Scan for the cell matching the given text and deliver its [X, Y] coordinate at center. 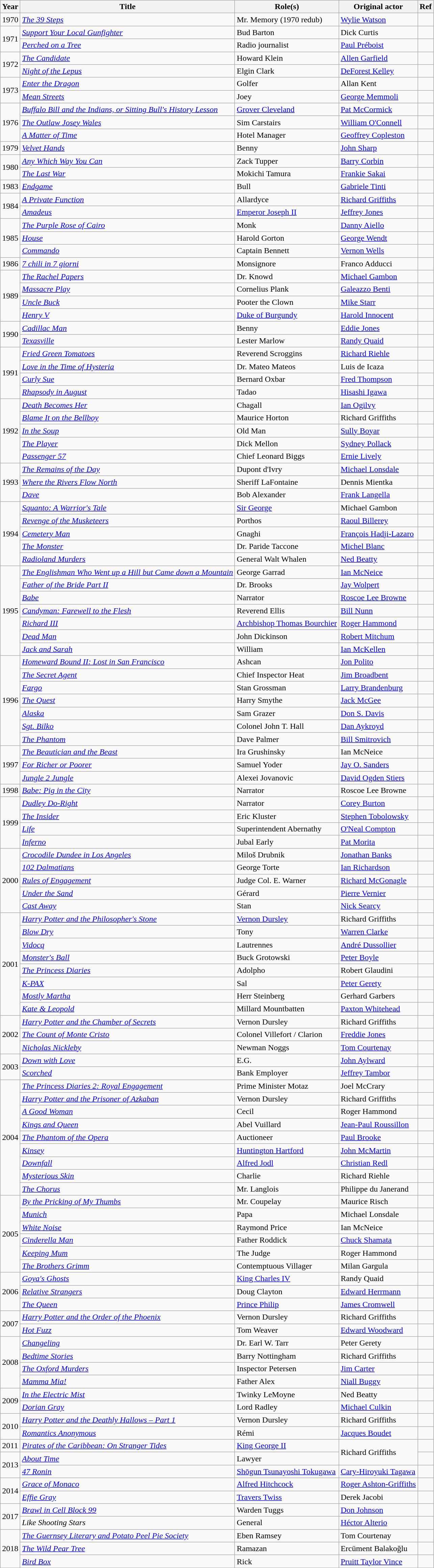
John Sharp [378, 148]
Mysterious Skin [128, 1176]
Alexei Jovanovic [287, 777]
Milan Gargula [378, 1266]
Frankie Sakai [378, 174]
Love in the Time of Hysteria [128, 366]
1973 [10, 90]
K-PAX [128, 983]
Dick Curtis [378, 32]
1992 [10, 431]
The Princess Diaries [128, 970]
Squanto: A Warrior's Tale [128, 508]
2006 [10, 1292]
Paxton Whitehead [378, 1009]
Frank Langella [378, 495]
Harry Potter and the Order of the Phoenix [128, 1317]
Superintendent Abernathy [287, 829]
Huntington Hartford [287, 1150]
Crocodile Dundee in Los Angeles [128, 855]
Jack McGee [378, 700]
The Guernsey Literary and Potato Peel Pie Society [128, 1536]
Radioland Murders [128, 559]
Elgin Clark [287, 71]
Commando [128, 251]
Christian Redl [378, 1163]
Gnaghi [287, 533]
Cemetery Man [128, 533]
DeForest Kelley [378, 71]
Franco Adducci [378, 264]
Dave Palmer [287, 739]
Dr. Paride Taccone [287, 546]
Massacre Play [128, 289]
Keeping Mum [128, 1253]
Death Becomes Her [128, 405]
Joel McCrary [378, 1086]
Bull [287, 187]
Colonel Villefort / Clarion [287, 1035]
King George II [287, 1446]
Miloš Drubnik [287, 855]
Stan Grossman [287, 688]
Pirates of the Caribbean: On Stranger Tides [128, 1446]
Scorched [128, 1073]
Blame It on the Bellboy [128, 418]
Lord Radley [287, 1407]
Role(s) [287, 7]
The Phantom [128, 739]
General [287, 1523]
1998 [10, 791]
Ian Ogilvy [378, 405]
A Private Function [128, 200]
Inferno [128, 842]
Paul Brooke [378, 1137]
Alfred Jodl [287, 1163]
Adolpho [287, 970]
Sgt. Bilko [128, 726]
2011 [10, 1446]
Dorian Gray [128, 1407]
1997 [10, 765]
Raymond Price [287, 1227]
Héctor Alterio [378, 1523]
Cornelius Plank [287, 289]
Father Roddick [287, 1240]
Allen Garfield [378, 58]
Tom Weaver [287, 1330]
Revenge of the Musketeers [128, 521]
Rhapsody in August [128, 392]
Stan [287, 906]
Allardyce [287, 200]
Jean-Paul Roussillon [378, 1124]
Bernard Oxbar [287, 379]
2018 [10, 1548]
John Aylward [378, 1060]
1986 [10, 264]
The Outlaw Josey Wales [128, 122]
Monsignore [287, 264]
Pat Morita [378, 842]
Homeward Bound II: Lost in San Francisco [128, 662]
Ian McKellen [378, 649]
Effie Gray [128, 1497]
Jacques Boudet [378, 1433]
Auctioneer [287, 1137]
Mokichi Tamura [287, 174]
The Wild Pear Tree [128, 1548]
Niall Buggy [378, 1381]
The Princess Diaries 2: Royal Engagement [128, 1086]
Pooter the Clown [287, 302]
Alfred Hitchcock [287, 1484]
Bedtime Stories [128, 1356]
1989 [10, 296]
George Memmoli [378, 97]
Twinky LeMoyne [287, 1394]
Prince Philip [287, 1304]
2002 [10, 1035]
Richard III [128, 623]
Paul Préboist [378, 45]
1972 [10, 64]
1999 [10, 823]
Original actor [378, 7]
Luis de Icaza [378, 366]
Father of the Bride Part II [128, 585]
Henry V [128, 315]
Bank Employer [287, 1073]
Chagall [287, 405]
Travers Twiss [287, 1497]
2005 [10, 1234]
Uncle Buck [128, 302]
Vernon Wells [378, 251]
Fried Green Tomatoes [128, 353]
Pierre Vernier [378, 893]
Dick Mellon [287, 444]
Mr. Coupelay [287, 1202]
Wylie Watson [378, 20]
Peter Boyle [378, 957]
Night of the Lepus [128, 71]
2007 [10, 1324]
Ashcan [287, 662]
Tony [287, 932]
Warden Tuggs [287, 1510]
Zack Tupper [287, 161]
Don Johnson [378, 1510]
Curly Sue [128, 379]
Don S. Davis [378, 713]
1994 [10, 533]
Harry Potter and the Prisoner of Azkaban [128, 1099]
1980 [10, 167]
Jonathan Banks [378, 855]
Geoffrey Copleston [378, 135]
Cast Away [128, 906]
The Judge [287, 1253]
Sydney Pollack [378, 444]
Velvet Hands [128, 148]
1991 [10, 373]
Grover Cleveland [287, 109]
Hot Fuzz [128, 1330]
Eben Ramsey [287, 1536]
James Cromwell [378, 1304]
Philippe du Janerand [378, 1189]
1996 [10, 700]
Hotel Manager [287, 135]
Rules of Engagement [128, 880]
The Brothers Grimm [128, 1266]
Ira Grushinsky [287, 752]
Dr. Brooks [287, 585]
Rick [287, 1561]
Relative Strangers [128, 1292]
George Wendt [378, 238]
Jim Broadbent [378, 675]
Gabriele Tinti [378, 187]
Munich [128, 1215]
Larry Brandenburg [378, 688]
Reverend Scroggins [287, 353]
The Quest [128, 700]
André Dussollier [378, 945]
Mr. Langlois [287, 1189]
Harold Gorton [287, 238]
Texasville [128, 341]
2003 [10, 1067]
Porthos [287, 521]
A Matter of Time [128, 135]
The Remains of the Day [128, 469]
Stephen Tobolowsky [378, 816]
For Richer or Poorer [128, 765]
Sam Grazer [287, 713]
Chuck Shamata [378, 1240]
Amadeus [128, 212]
Michel Blanc [378, 546]
O'Neal Compton [378, 829]
Maurice Risch [378, 1202]
The Oxford Murders [128, 1368]
Jungle 2 Jungle [128, 777]
Brawl in Cell Block 99 [128, 1510]
Herr Steinberg [287, 996]
Duke of Burgundy [287, 315]
Judge Col. E. Warner [287, 880]
Alaska [128, 713]
Support Your Local Gunfighter [128, 32]
2013 [10, 1465]
Ian Richardson [378, 868]
François Hadji-Lazaro [378, 533]
Dr. Knowd [287, 276]
Mean Streets [128, 97]
Jay O. Sanders [378, 765]
Harry Smythe [287, 700]
1985 [10, 238]
The Queen [128, 1304]
Buck Grotowski [287, 957]
Like Shooting Stars [128, 1523]
William [287, 649]
The Player [128, 444]
1983 [10, 187]
David Ogden Stiers [378, 777]
Harry Potter and the Deathly Hallows – Part 1 [128, 1420]
Mike Starr [378, 302]
Father Alex [287, 1381]
A Good Woman [128, 1112]
Newman Noggs [287, 1047]
Buffalo Bill and the Indians, or Sitting Bull's History Lesson [128, 109]
Dudley Do-Right [128, 803]
Gerhard Garbers [378, 996]
Babe [128, 598]
Papa [287, 1215]
2009 [10, 1401]
John Dickinson [287, 636]
Kinsey [128, 1150]
The Beautician and the Beast [128, 752]
Jeffrey Tambor [378, 1073]
Year [10, 7]
Dr. Mateo Mateos [287, 366]
Chief Inspector Heat [287, 675]
The Candidate [128, 58]
Millard Mountbatten [287, 1009]
Danny Aiello [378, 225]
White Noise [128, 1227]
Richard McGonagle [378, 880]
2000 [10, 880]
Sheriff LaFontaine [287, 482]
Sully Boyar [378, 431]
The Purple Rose of Cairo [128, 225]
Rémi [287, 1433]
Ramazan [287, 1548]
Life [128, 829]
Cary-Hiroyuki Tagawa [378, 1471]
Kings and Queen [128, 1124]
William O'Connell [378, 122]
Warren Clarke [378, 932]
Sir George [287, 508]
Robert Mitchum [378, 636]
Any Which Way You Can [128, 161]
Sim Carstairs [287, 122]
The Count of Monte Cristo [128, 1035]
Changeling [128, 1343]
1995 [10, 611]
Bird Box [128, 1561]
102 Dalmatians [128, 868]
Edward Woodward [378, 1330]
Dr. Earl W. Tarr [287, 1343]
The Phantom of the Opera [128, 1137]
John McMartin [378, 1150]
Hisashi Igawa [378, 392]
1976 [10, 122]
By the Pricking of My Thumbs [128, 1202]
Samuel Yoder [287, 765]
Candyman: Farewell to the Flesh [128, 611]
Eric Kluster [287, 816]
House [128, 238]
Captain Bennett [287, 251]
Barry Corbin [378, 161]
Downfall [128, 1163]
Sal [287, 983]
2010 [10, 1427]
2001 [10, 964]
Jack and Sarah [128, 649]
Bob Alexander [287, 495]
Dennis Mientka [378, 482]
7 chili in 7 giorni [128, 264]
Cinderella Man [128, 1240]
Pruitt Taylor Vince [378, 1561]
Shōgun Tsunayoshi Tokugawa [287, 1471]
1990 [10, 334]
Down with Love [128, 1060]
George Garrad [287, 572]
2014 [10, 1491]
Bill Nunn [378, 611]
1993 [10, 482]
Inspector Petersen [287, 1368]
Galeazzo Benti [378, 289]
Maurice Horton [287, 418]
Corey Burton [378, 803]
Eddie Jones [378, 328]
Radio journalist [287, 45]
2017 [10, 1516]
1984 [10, 206]
The Last War [128, 174]
Lawyer [287, 1459]
Kate & Leopold [128, 1009]
Robert Glaudini [378, 970]
1971 [10, 39]
Howard Klein [287, 58]
Raoul Billerey [378, 521]
The Insider [128, 816]
Monk [287, 225]
Harry Potter and the Chamber of Secrets [128, 1022]
Ref [426, 7]
Mostly Martha [128, 996]
Bud Barton [287, 32]
Passenger 57 [128, 456]
Ercüment Balakoğlu [378, 1548]
Bill Smitrovich [378, 739]
Dupont d'Ivry [287, 469]
Jay Wolpert [378, 585]
Enter the Dragon [128, 84]
1970 [10, 20]
Allan Kent [378, 84]
Cadillac Man [128, 328]
The Monster [128, 546]
General Walt Whalen [287, 559]
Tadao [287, 392]
Endgame [128, 187]
Monster's Ball [128, 957]
Perched on a Tree [128, 45]
Harold Innocent [378, 315]
About Time [128, 1459]
Abel Vuillard [287, 1124]
Charlie [287, 1176]
Dan Aykroyd [378, 726]
Archbishop Thomas Bourchier [287, 623]
1979 [10, 148]
Doug Clayton [287, 1292]
Lester Marlow [287, 341]
Fargo [128, 688]
Mr. Memory (1970 redub) [287, 20]
Prime Minister Motaz [287, 1086]
Jim Carter [378, 1368]
The Rachel Papers [128, 276]
Under the Sand [128, 893]
2004 [10, 1138]
King Charles IV [287, 1279]
Lautrennes [287, 945]
Nick Searcy [378, 906]
George Torte [287, 868]
Old Man [287, 431]
Derek Jacobi [378, 1497]
47 Ronin [128, 1471]
The 39 Steps [128, 20]
Babe: Pig in the City [128, 791]
Freddie Jones [378, 1035]
E.G. [287, 1060]
Jon Polito [378, 662]
Michael Culkin [378, 1407]
Ernie Lively [378, 456]
Blow Dry [128, 932]
Goya's Ghosts [128, 1279]
The Englishman Who Went up a Hill but Came down a Mountain [128, 572]
Edward Herrmann [378, 1292]
Mamma Mia! [128, 1381]
Fred Thompson [378, 379]
In the Soup [128, 431]
Jeffrey Jones [378, 212]
Gérard [287, 893]
Dead Man [128, 636]
The Chorus [128, 1189]
Chief Leonard Biggs [287, 456]
Barry Nottingham [287, 1356]
Grace of Monaco [128, 1484]
Dave [128, 495]
Harry Potter and the Philosopher's Stone [128, 919]
Nicholas Nickleby [128, 1047]
Contemptuous Villager [287, 1266]
Title [128, 7]
Golfer [287, 84]
In the Electric Mist [128, 1394]
Roger Ashton-Griffiths [378, 1484]
Where the Rivers Flow North [128, 482]
Romantics Anonymous [128, 1433]
Reverend Ellis [287, 611]
Joey [287, 97]
Colonel John T. Hall [287, 726]
Jubal Early [287, 842]
Pat McCormick [378, 109]
The Secret Agent [128, 675]
2008 [10, 1362]
Vidocq [128, 945]
Cecil [287, 1112]
Emperor Joseph II [287, 212]
